Return [X, Y] of the center of cell containing provided text 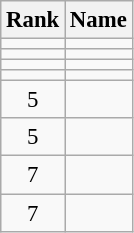
Name [99, 20]
Rank [33, 20]
